Locate the cell with the specified text and output its (X, Y) center coordinate. 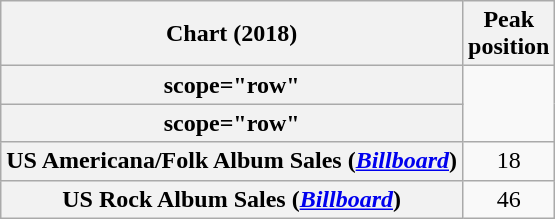
US Americana/Folk Album Sales (Billboard) (232, 161)
46 (509, 199)
18 (509, 161)
US Rock Album Sales (Billboard) (232, 199)
Chart (2018) (232, 34)
Peakposition (509, 34)
